Extract the (x, y) coordinate from the center of the cell holding the provided text.  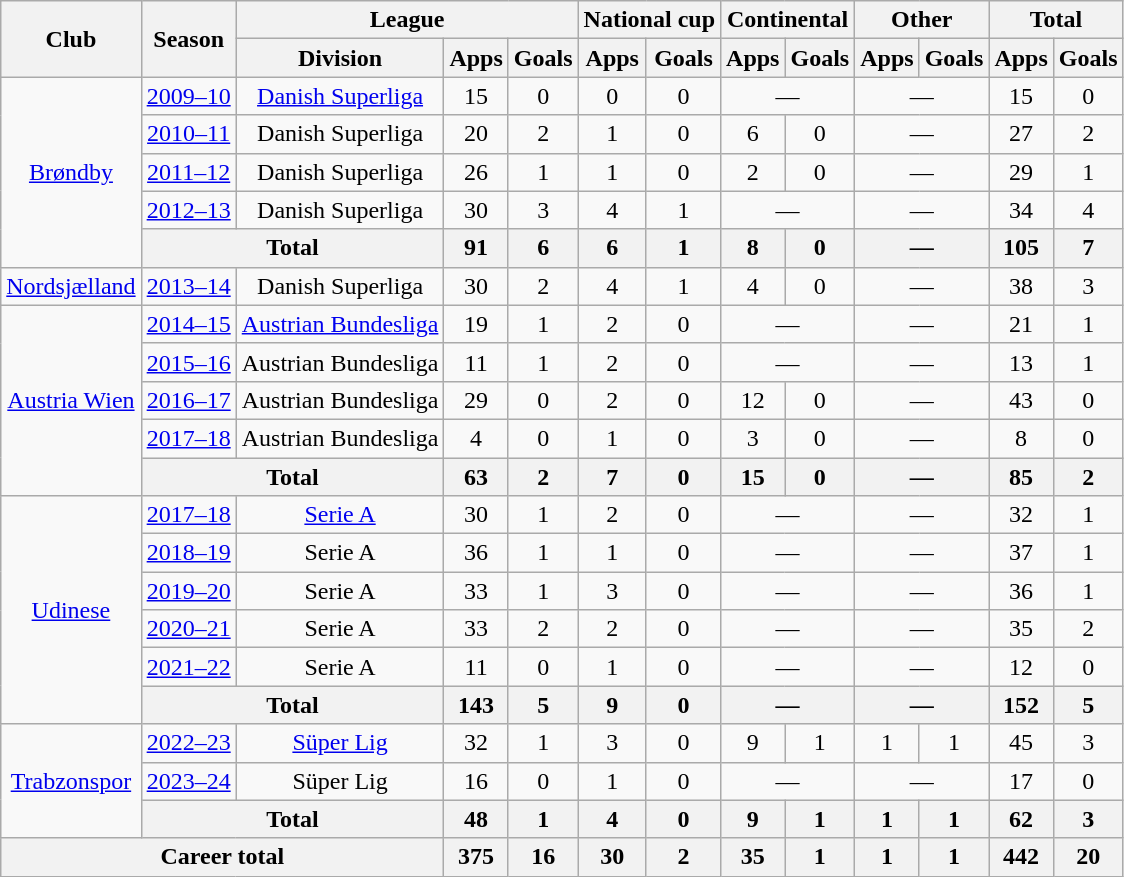
League (407, 20)
Austria Wien (71, 400)
91 (476, 248)
37 (1021, 553)
2019–20 (188, 591)
2013–14 (188, 286)
Udinese (71, 610)
2023–24 (188, 781)
26 (476, 172)
105 (1021, 248)
45 (1021, 743)
19 (476, 324)
Club (71, 39)
Nordsjælland (71, 286)
Career total (222, 857)
2014–15 (188, 324)
63 (476, 477)
Continental (788, 20)
17 (1021, 781)
Division (340, 58)
442 (1021, 857)
2021–22 (188, 667)
Other (922, 20)
National cup (649, 20)
2012–13 (188, 210)
2015–16 (188, 362)
85 (1021, 477)
375 (476, 857)
2016–17 (188, 400)
2018–19 (188, 553)
2009–10 (188, 96)
62 (1021, 819)
152 (1021, 705)
27 (1021, 134)
13 (1021, 362)
Trabzonspor (71, 781)
48 (476, 819)
Season (188, 39)
2010–11 (188, 134)
38 (1021, 286)
143 (476, 705)
2020–21 (188, 629)
Brøndby (71, 172)
2011–12 (188, 172)
43 (1021, 400)
2022–23 (188, 743)
21 (1021, 324)
34 (1021, 210)
